For the text-containing cell, return its midpoint in (X, Y) coordinate format. 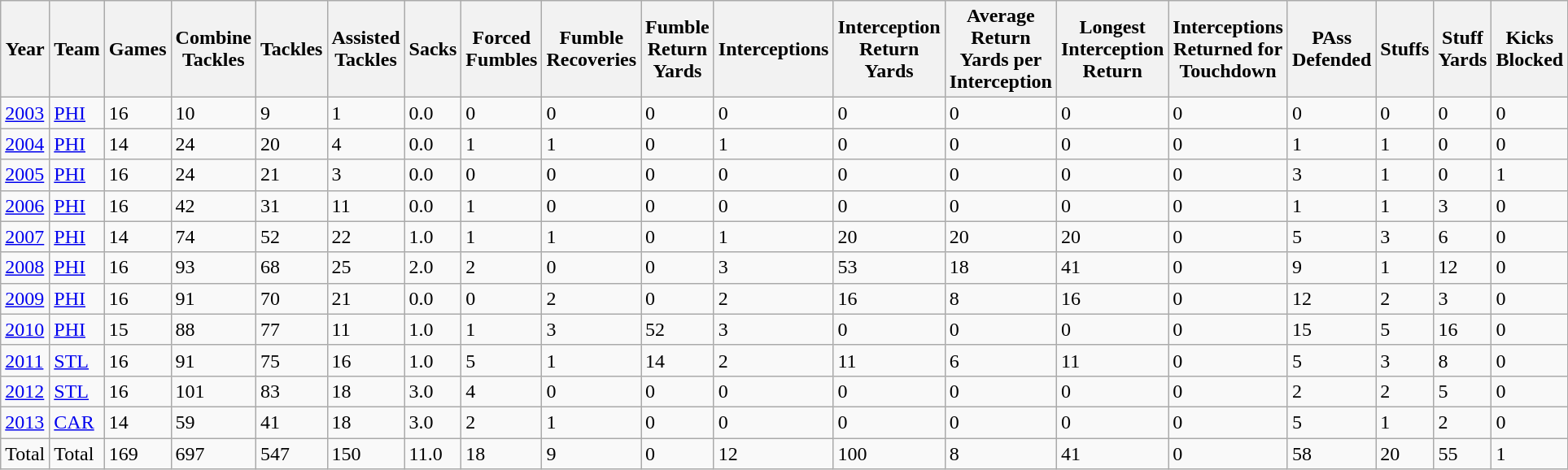
2010 (25, 329)
2009 (25, 298)
58 (1331, 453)
Combine Tackles (213, 49)
11.0 (433, 453)
Stuffs (1404, 49)
Assisted Tackles (366, 49)
2004 (25, 144)
74 (213, 237)
77 (291, 329)
547 (291, 453)
Forced Fumbles (501, 49)
31 (291, 206)
Interception Return Yards (889, 49)
2011 (25, 360)
CAR (77, 422)
70 (291, 298)
Sacks (433, 49)
Stuff Yards (1463, 49)
83 (291, 391)
2005 (25, 175)
Games (138, 49)
2.0 (433, 268)
88 (213, 329)
Longest Interception Return (1112, 49)
PAss Defended (1331, 49)
Kicks Blocked (1530, 49)
2012 (25, 391)
150 (366, 453)
55 (1463, 453)
100 (889, 453)
Tackles (291, 49)
2008 (25, 268)
2003 (25, 113)
75 (291, 360)
169 (138, 453)
Interceptions Returned for Touchdown (1229, 49)
2013 (25, 422)
Fumble Recoveries (592, 49)
2006 (25, 206)
Fumble Return Yards (678, 49)
697 (213, 453)
Year (25, 49)
Team (77, 49)
42 (213, 206)
10 (213, 113)
Average Return Yards per Interception (1001, 49)
101 (213, 391)
53 (889, 268)
22 (366, 237)
68 (291, 268)
Interceptions (773, 49)
59 (213, 422)
2007 (25, 237)
25 (366, 268)
93 (213, 268)
